Return the (X, Y) coordinate for the center point of the cell that contains the specified text.  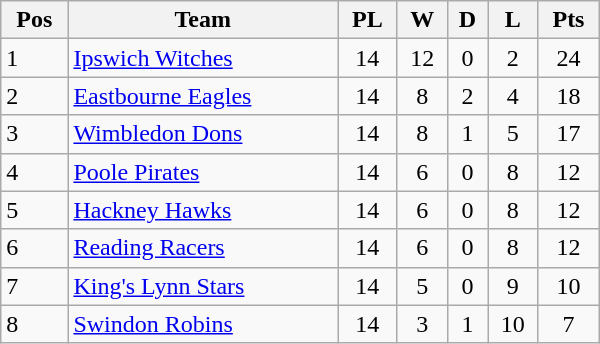
17 (569, 134)
Poole Pirates (203, 172)
9 (513, 286)
Eastbourne Eagles (203, 96)
Pos (34, 20)
Hackney Hawks (203, 210)
King's Lynn Stars (203, 286)
Ipswich Witches (203, 58)
Wimbledon Dons (203, 134)
Reading Racers (203, 248)
18 (569, 96)
24 (569, 58)
Team (203, 20)
PL (368, 20)
W (422, 20)
Swindon Robins (203, 324)
L (513, 20)
D (468, 20)
Pts (569, 20)
